Pinpoint the cell where the given text exists, returning its [x, y] midpoint coordinate. 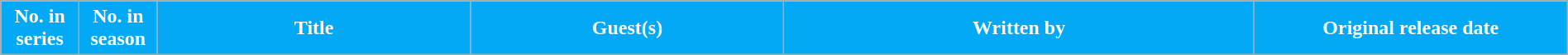
No. inseries [40, 28]
No. inseason [117, 28]
Guest(s) [627, 28]
Title [314, 28]
Written by [1019, 28]
Original release date [1411, 28]
